Identify which cell holds the provided text, then report its [X, Y] central coordinate. 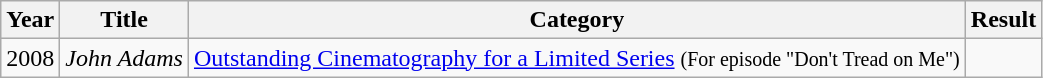
2008 [30, 58]
Result [1003, 20]
Title [124, 20]
Outstanding Cinematography for a Limited Series (For episode "Don't Tread on Me") [576, 58]
Category [576, 20]
John Adams [124, 58]
Year [30, 20]
